Detect which cell encompasses the target text, then output its (X, Y) center coordinate. 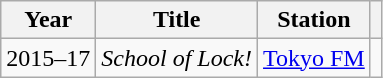
2015–17 (48, 58)
Year (48, 20)
Title (177, 20)
School of Lock! (177, 58)
Tokyo FM (314, 58)
Station (314, 20)
